Scan for the cell matching the given text and deliver its [X, Y] coordinate at center. 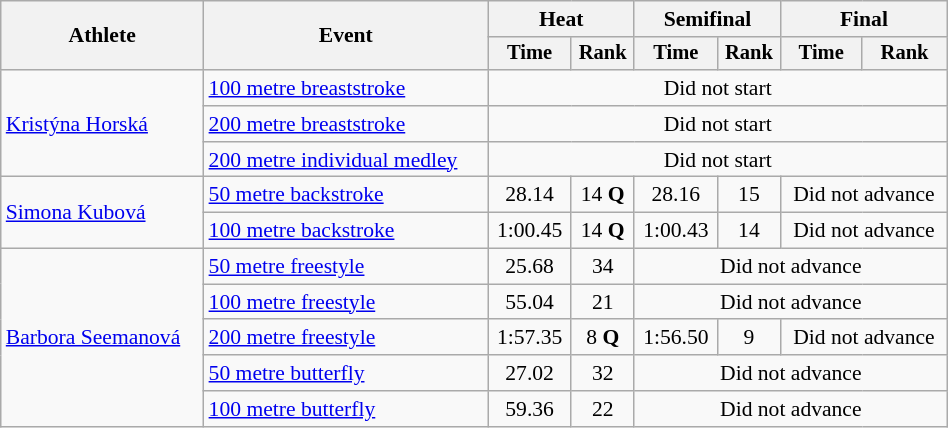
Athlete [102, 36]
Heat [561, 19]
100 metre breaststroke [346, 88]
200 metre individual medley [346, 160]
27.02 [530, 373]
21 [602, 302]
14 [748, 231]
1:57.35 [530, 338]
50 metre freestyle [346, 267]
9 [748, 338]
100 metre backstroke [346, 231]
34 [602, 267]
59.36 [530, 409]
100 metre butterfly [346, 409]
25.68 [530, 267]
Semifinal [707, 19]
50 metre butterfly [346, 373]
8 Q [602, 338]
32 [602, 373]
55.04 [530, 302]
28.16 [676, 195]
22 [602, 409]
200 metre freestyle [346, 338]
1:00.43 [676, 231]
200 metre breaststroke [346, 124]
Kristýna Horská [102, 124]
1:00.45 [530, 231]
Final [864, 19]
100 metre freestyle [346, 302]
1:56.50 [676, 338]
Simona Kubová [102, 212]
50 metre backstroke [346, 195]
15 [748, 195]
Barbora Seemanová [102, 338]
Event [346, 36]
28.14 [530, 195]
